Output the (X, Y) coordinate of the center of the cell containing the given text.  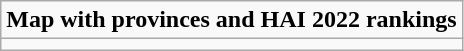
Map with provinces and HAI 2022 rankings (232, 20)
